Provide the [x, y] coordinate of the cell's center where the given text is located.  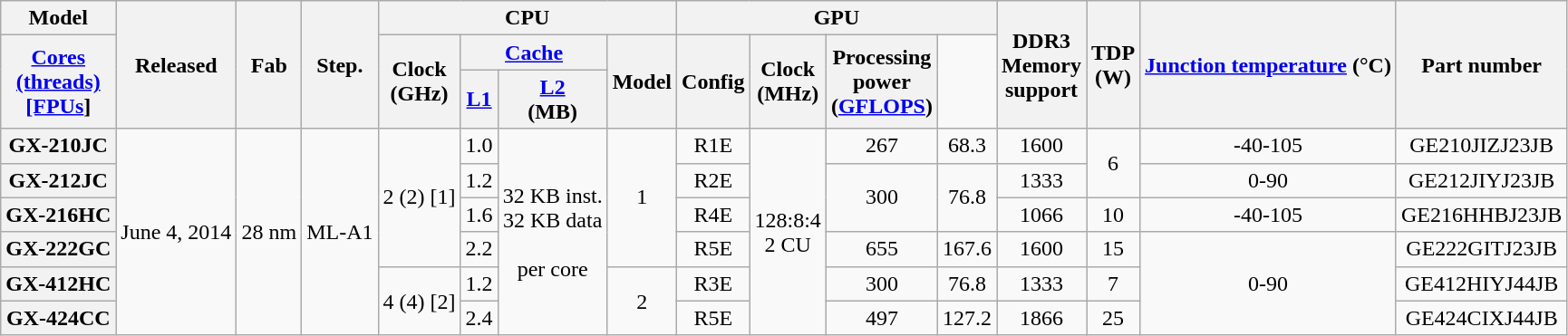
32 KB inst.32 KB dataper core [553, 232]
1.0 [479, 146]
2.4 [479, 318]
GE412HIYJ44JB [1481, 283]
1866 [1042, 318]
R4E [713, 215]
Clock(GHz) [419, 82]
Step. [340, 65]
GE216HHBJ23JB [1481, 215]
Fab [269, 65]
June 4, 2014 [176, 232]
655 [881, 249]
167.6 [966, 249]
1.6 [479, 215]
R1E [713, 146]
GX-412HC [58, 283]
497 [881, 318]
Junction temperature (°C) [1269, 65]
Processingpower(GFLOPS) [881, 82]
GE222GITJ23JB [1481, 249]
7 [1113, 283]
68.3 [966, 146]
10 [1113, 215]
1 [642, 197]
2.2 [479, 249]
2 (2) [1] [419, 197]
1066 [1042, 215]
Config [713, 82]
ML-A1 [340, 232]
2 [642, 301]
L1 [479, 100]
6 [1113, 163]
R2E [713, 180]
TDP(W) [1113, 65]
GE212JIYJ23JB [1481, 180]
GX-210JC [58, 146]
GX-424CC [58, 318]
25 [1113, 318]
GX-222GC [58, 249]
CPU [528, 18]
DDR3Memorysupport [1042, 65]
GE424CIXJ44JB [1481, 318]
GX-212JC [58, 180]
4 (4) [2] [419, 301]
GPU [837, 18]
128:8:42 CU [788, 232]
127.2 [966, 318]
Clock(MHz) [788, 82]
L2(MB) [553, 100]
Released [176, 65]
Part number [1481, 65]
GX-216HC [58, 215]
Cache [534, 53]
267 [881, 146]
28 nm [269, 232]
GE210JIZJ23JB [1481, 146]
R3E [713, 283]
Cores(threads)[FPUs] [58, 82]
15 [1113, 249]
